For the text-containing cell, return its midpoint in [x, y] coordinate format. 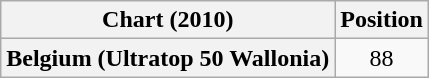
Belgium (Ultratop 50 Wallonia) [168, 58]
88 [382, 58]
Position [382, 20]
Chart (2010) [168, 20]
